Detect which cell encompasses the target text, then output its (X, Y) center coordinate. 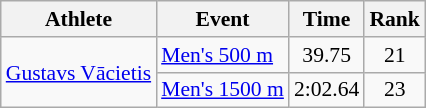
2:02.64 (326, 90)
Event (222, 19)
Men's 500 m (222, 55)
21 (394, 55)
39.75 (326, 55)
Gustavs Vācietis (78, 72)
23 (394, 90)
Rank (394, 19)
Men's 1500 m (222, 90)
Athlete (78, 19)
Time (326, 19)
